Detect which cell encompasses the target text, then output its (x, y) center coordinate. 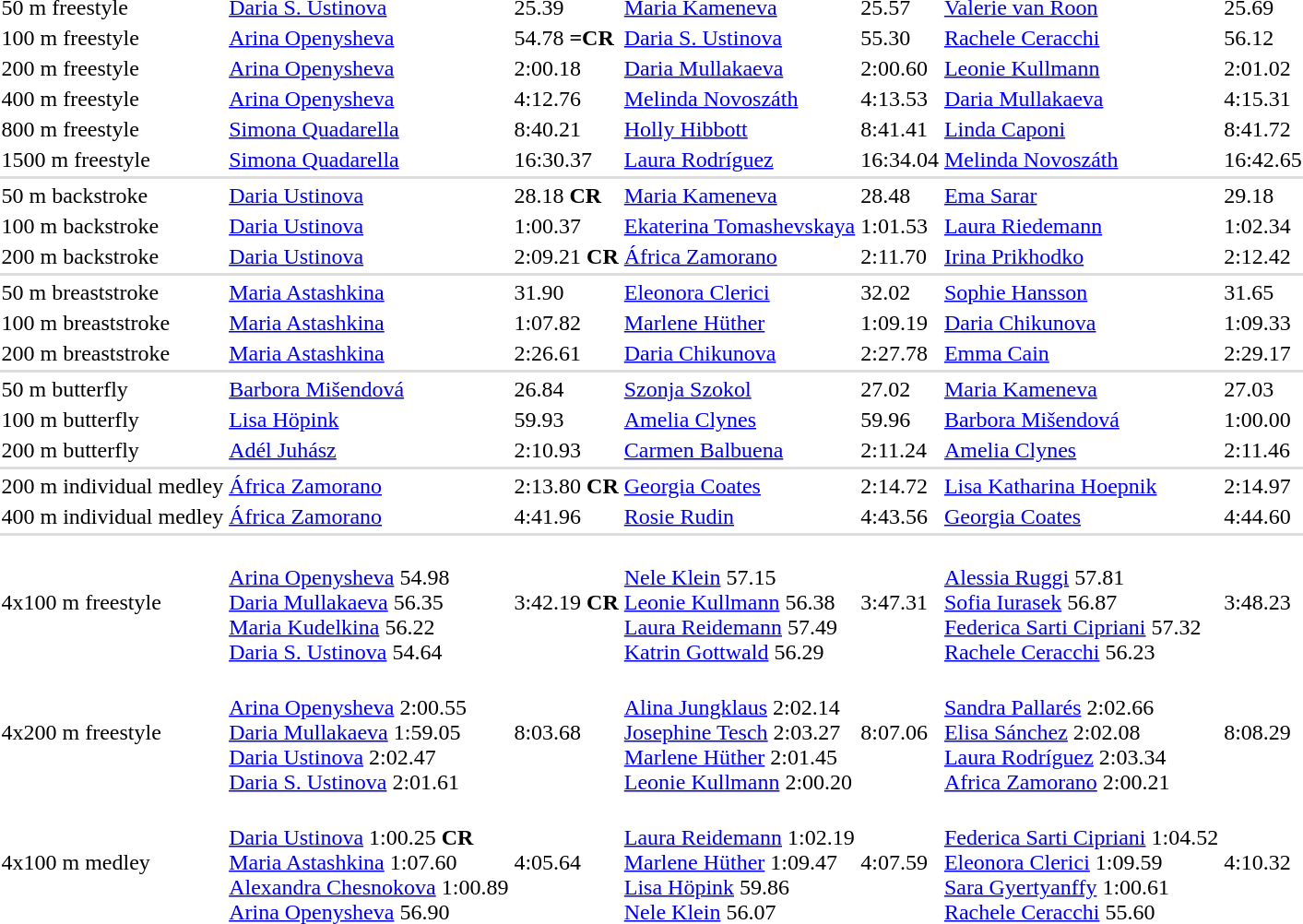
200 m breaststroke (113, 353)
2:09.21 CR (566, 256)
59.96 (900, 420)
3:47.31 (900, 602)
Sophie Hansson (1081, 292)
Laura Riedemann (1081, 226)
Marlene Hüther (740, 323)
800 m freestyle (113, 129)
8:41.41 (900, 129)
Linda Caponi (1081, 129)
Nele Klein 57.15Leonie Kullmann 56.38Laura Reidemann 57.49Katrin Gottwald 56.29 (740, 602)
2:11.24 (900, 450)
Alina Jungklaus 2:02.14 Josephine Tesch 2:03.27 Marlene Hüther 2:01.45 Leonie Kullmann 2:00.20 (740, 732)
4:41.96 (566, 516)
2:14.72 (900, 486)
Rachele Ceracchi (1081, 38)
Leonie Kullmann (1081, 68)
4:43.56 (900, 516)
50 m butterfly (113, 389)
2:11.70 (900, 256)
100 m butterfly (113, 420)
200 m freestyle (113, 68)
2:10.93 (566, 450)
Eleonora Clerici (740, 292)
28.48 (900, 195)
4x100 m freestyle (113, 602)
100 m breaststroke (113, 323)
Laura Rodríguez (740, 160)
50 m breaststroke (113, 292)
50 m backstroke (113, 195)
2:27.78 (900, 353)
4:12.76 (566, 99)
27.02 (900, 389)
Arina Openysheva 54.98Daria Mullakaeva 56.35Maria Kudelkina 56.22Daria S. Ustinova 54.64 (369, 602)
Carmen Balbuena (740, 450)
400 m freestyle (113, 99)
8:03.68 (566, 732)
3:42.19 CR (566, 602)
1:07.82 (566, 323)
Sandra Pallarés 2:02.66 Elisa Sánchez 2:02.08 Laura Rodríguez 2:03.34 Africa Zamorano 2:00.21 (1081, 732)
Irina Prikhodko (1081, 256)
1:09.19 (900, 323)
Emma Cain (1081, 353)
Rosie Rudin (740, 516)
Arina Openysheva 2:00.55 Daria Mullakaeva 1:59.05 Daria Ustinova 2:02.47 Daria S. Ustinova 2:01.61 (369, 732)
59.93 (566, 420)
Adél Juhász (369, 450)
2:13.80 CR (566, 486)
55.30 (900, 38)
200 m individual medley (113, 486)
26.84 (566, 389)
54.78 =CR (566, 38)
Ekaterina Tomashevskaya (740, 226)
31.90 (566, 292)
Lisa Katharina Hoepnik (1081, 486)
16:34.04 (900, 160)
16:30.37 (566, 160)
8:40.21 (566, 129)
Alessia Ruggi 57.81Sofia Iurasek 56.87Federica Sarti Cipriani 57.32Rachele Ceracchi 56.23 (1081, 602)
Szonja Szokol (740, 389)
Lisa Höpink (369, 420)
2:26.61 (566, 353)
4x200 m freestyle (113, 732)
100 m freestyle (113, 38)
8:07.06 (900, 732)
Daria S. Ustinova (740, 38)
2:00.18 (566, 68)
1:00.37 (566, 226)
100 m backstroke (113, 226)
4:13.53 (900, 99)
400 m individual medley (113, 516)
32.02 (900, 292)
1500 m freestyle (113, 160)
200 m backstroke (113, 256)
1:01.53 (900, 226)
Holly Hibbott (740, 129)
28.18 CR (566, 195)
2:00.60 (900, 68)
200 m butterfly (113, 450)
Ema Sarar (1081, 195)
